Capture the cell that displays the provided text and extract its [X, Y] central coordinate. 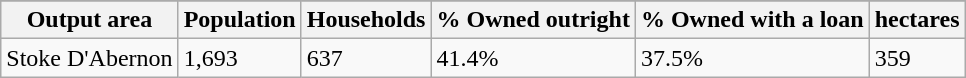
359 [917, 58]
% Owned with a loan [752, 20]
Stoke D'Abernon [90, 58]
hectares [917, 20]
637 [366, 58]
Households [366, 20]
% Owned outright [533, 20]
Population [240, 20]
1,693 [240, 58]
41.4% [533, 58]
Output area [90, 20]
37.5% [752, 58]
